Locate the cell with the specified text and output its [X, Y] center coordinate. 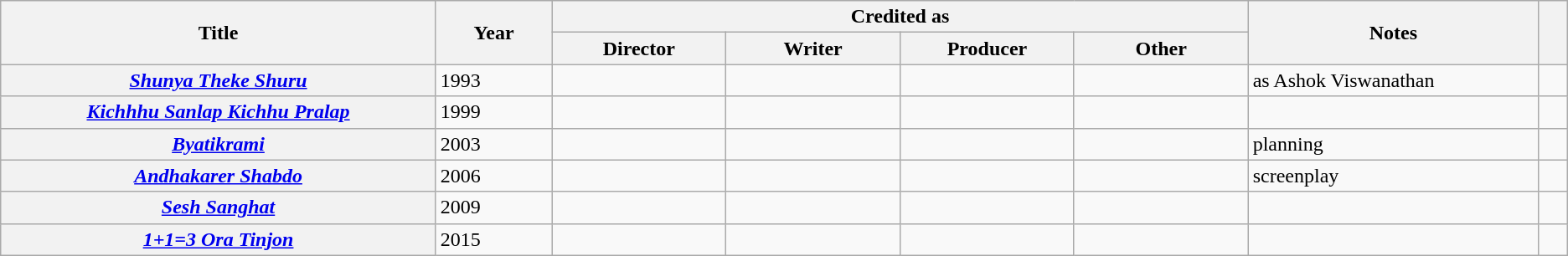
2009 [494, 207]
as Ashok Viswanathan [1393, 80]
2006 [494, 176]
Producer [988, 49]
1+1=3 Ora Tinjon [219, 239]
1993 [494, 80]
1999 [494, 112]
Year [494, 33]
Shunya Theke Shuru [219, 80]
Other [1161, 49]
Sesh Sanghat [219, 207]
planning [1393, 144]
screenplay [1393, 176]
Writer [813, 49]
Andhakarer Shabdo [219, 176]
2015 [494, 239]
Director [639, 49]
Kichhhu Sanlap Kichhu Pralap [219, 112]
Notes [1393, 33]
Credited as [900, 17]
Byatikrami [219, 144]
Title [219, 33]
2003 [494, 144]
